Identify which cell holds the provided text, then report its [X, Y] central coordinate. 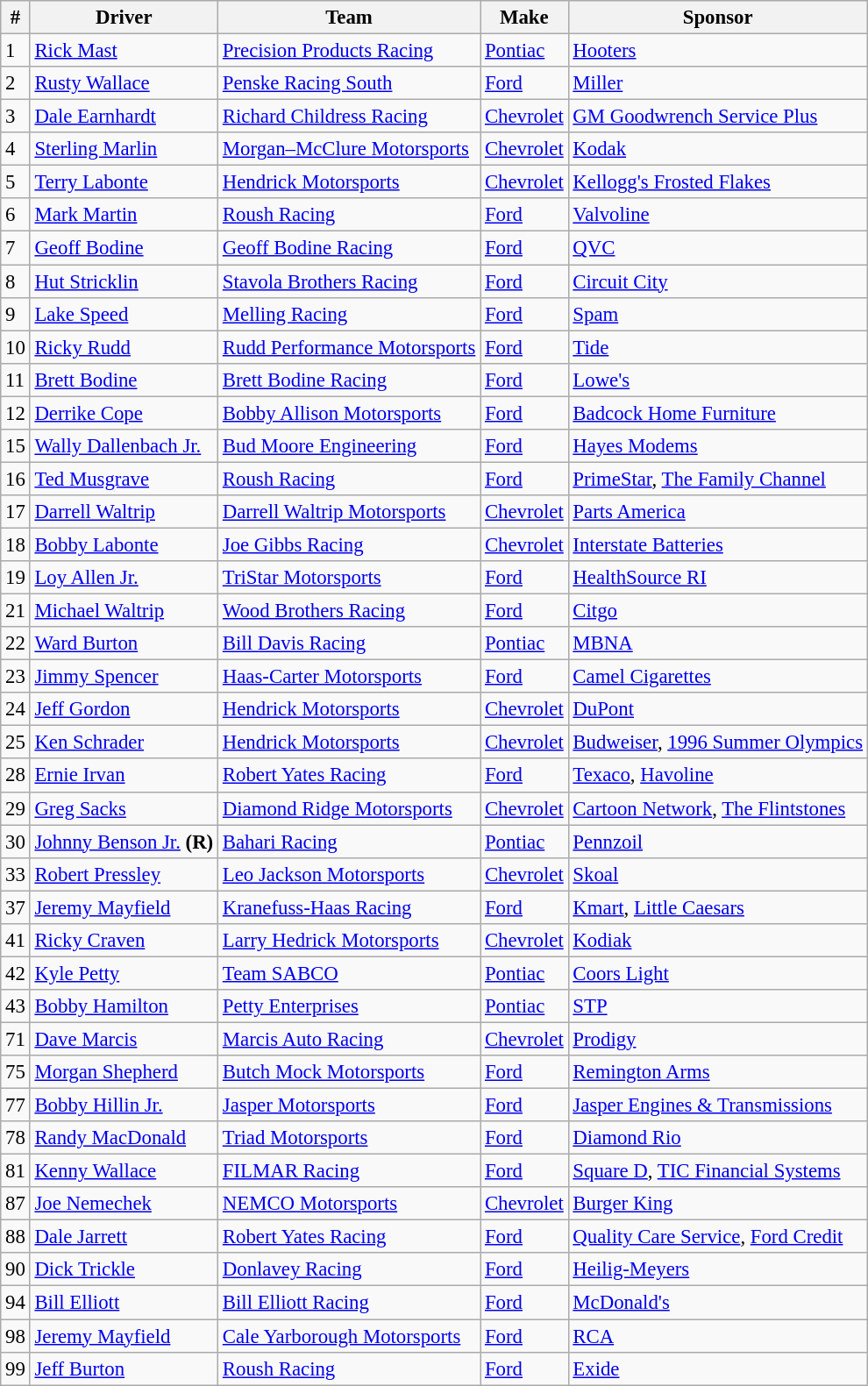
Brett Bodine [124, 380]
Johnny Benson Jr. (R) [124, 842]
Wally Dallenbach Jr. [124, 446]
30 [16, 842]
Ted Musgrave [124, 479]
Lowe's [717, 380]
Skoal [717, 874]
Square D, TIC Financial Systems [717, 1171]
GM Goodwrench Service Plus [717, 117]
Derrike Cope [124, 413]
Hayes Modems [717, 446]
Randy MacDonald [124, 1138]
24 [16, 709]
HealthSource RI [717, 578]
Kmart, Little Caesars [717, 907]
QVC [717, 248]
Jimmy Spencer [124, 677]
Burger King [717, 1204]
Bobby Hamilton [124, 1006]
94 [16, 1303]
87 [16, 1204]
Larry Hedrick Motorsports [349, 941]
77 [16, 1105]
Triad Motorsports [349, 1138]
Haas-Carter Motorsports [349, 677]
10 [16, 347]
28 [16, 776]
Cartoon Network, The Flintstones [717, 808]
Team [349, 18]
Ken Schrader [124, 743]
Exide [717, 1368]
90 [16, 1270]
Remington Arms [717, 1072]
Dale Earnhardt [124, 117]
3 [16, 117]
Ricky Craven [124, 941]
PrimeStar, The Family Channel [717, 479]
Bobby Allison Motorsports [349, 413]
Precision Products Racing [349, 51]
Sponsor [717, 18]
21 [16, 611]
Robert Pressley [124, 874]
Jasper Motorsports [349, 1105]
4 [16, 149]
Citgo [717, 611]
Make [524, 18]
16 [16, 479]
Dick Trickle [124, 1270]
Jeff Gordon [124, 709]
RCA [717, 1336]
Jeff Burton [124, 1368]
8 [16, 281]
MBNA [717, 643]
Petty Enterprises [349, 1006]
78 [16, 1138]
Geoff Bodine [124, 248]
Darrell Waltrip [124, 512]
Jasper Engines & Transmissions [717, 1105]
# [16, 18]
Cale Yarborough Motorsports [349, 1336]
Driver [124, 18]
Diamond Rio [717, 1138]
Kodak [717, 149]
Circuit City [717, 281]
Rudd Performance Motorsports [349, 347]
Loy Allen Jr. [124, 578]
Morgan–McClure Motorsports [349, 149]
Coors Light [717, 973]
Kellogg's Frosted Flakes [717, 182]
Camel Cigarettes [717, 677]
STP [717, 1006]
FILMAR Racing [349, 1171]
29 [16, 808]
Michael Waltrip [124, 611]
Stavola Brothers Racing [349, 281]
Texaco, Havoline [717, 776]
Tide [717, 347]
Sterling Marlin [124, 149]
42 [16, 973]
Joe Nemechek [124, 1204]
17 [16, 512]
Miller [717, 83]
Mark Martin [124, 215]
23 [16, 677]
Spam [717, 314]
2 [16, 83]
Parts America [717, 512]
Bill Elliott Racing [349, 1303]
99 [16, 1368]
TriStar Motorsports [349, 578]
Bobby Hillin Jr. [124, 1105]
Dave Marcis [124, 1039]
Donlavey Racing [349, 1270]
Hooters [717, 51]
Leo Jackson Motorsports [349, 874]
NEMCO Motorsports [349, 1204]
Greg Sacks [124, 808]
Melling Racing [349, 314]
Wood Brothers Racing [349, 611]
5 [16, 182]
Kranefuss-Haas Racing [349, 907]
Terry Labonte [124, 182]
Bahari Racing [349, 842]
Ernie Irvan [124, 776]
Rusty Wallace [124, 83]
Budweiser, 1996 Summer Olympics [717, 743]
88 [16, 1237]
Lake Speed [124, 314]
McDonald's [717, 1303]
75 [16, 1072]
43 [16, 1006]
6 [16, 215]
Kodiak [717, 941]
Marcis Auto Racing [349, 1039]
98 [16, 1336]
Joe Gibbs Racing [349, 544]
Darrell Waltrip Motorsports [349, 512]
Penske Racing South [349, 83]
Bud Moore Engineering [349, 446]
Ricky Rudd [124, 347]
37 [16, 907]
Team SABCO [349, 973]
Pennzoil [717, 842]
1 [16, 51]
Heilig-Meyers [717, 1270]
Prodigy [717, 1039]
15 [16, 446]
Hut Stricklin [124, 281]
Badcock Home Furniture [717, 413]
33 [16, 874]
7 [16, 248]
Dale Jarrett [124, 1237]
25 [16, 743]
Geoff Bodine Racing [349, 248]
DuPont [717, 709]
Ward Burton [124, 643]
18 [16, 544]
Quality Care Service, Ford Credit [717, 1237]
11 [16, 380]
Diamond Ridge Motorsports [349, 808]
Brett Bodine Racing [349, 380]
12 [16, 413]
Butch Mock Motorsports [349, 1072]
9 [16, 314]
19 [16, 578]
71 [16, 1039]
Kenny Wallace [124, 1171]
81 [16, 1171]
Bobby Labonte [124, 544]
Valvoline [717, 215]
Bill Elliott [124, 1303]
22 [16, 643]
Kyle Petty [124, 973]
Richard Childress Racing [349, 117]
Morgan Shepherd [124, 1072]
Rick Mast [124, 51]
41 [16, 941]
Interstate Batteries [717, 544]
Bill Davis Racing [349, 643]
